Scan for the cell matching the given text and deliver its (x, y) coordinate at center. 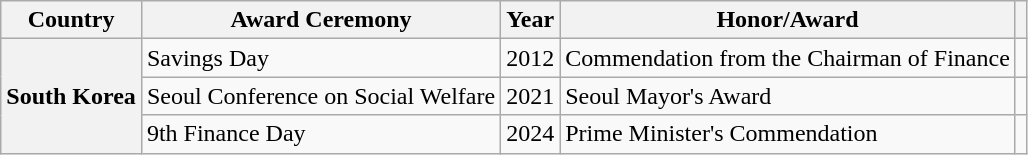
Seoul Conference on Social Welfare (320, 96)
South Korea (72, 96)
Prime Minister's Commendation (788, 134)
2021 (530, 96)
Year (530, 20)
Award Ceremony (320, 20)
9th Finance Day (320, 134)
Country (72, 20)
2012 (530, 58)
Commendation from the Chairman of Finance (788, 58)
Savings Day (320, 58)
Honor/Award (788, 20)
Seoul Mayor's Award (788, 96)
2024 (530, 134)
